Output the [X, Y] coordinate of the center of the cell containing the given text.  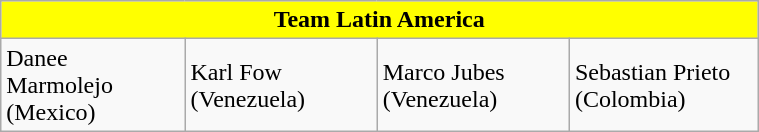
Karl Fow (Venezuela) [281, 85]
Marco Jubes (Venezuela) [473, 85]
Sebastian Prieto (Colombia) [663, 85]
Team Latin America [380, 20]
Danee Marmolejo (Mexico) [93, 85]
